Provide the (x, y) coordinate of the cell's center where the given text is located.  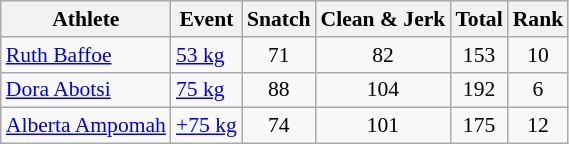
153 (478, 55)
Event (206, 19)
71 (279, 55)
Rank (538, 19)
Clean & Jerk (384, 19)
12 (538, 126)
101 (384, 126)
Snatch (279, 19)
10 (538, 55)
192 (478, 90)
6 (538, 90)
88 (279, 90)
+75 kg (206, 126)
Athlete (86, 19)
82 (384, 55)
104 (384, 90)
75 kg (206, 90)
175 (478, 126)
Dora Abotsi (86, 90)
74 (279, 126)
Ruth Baffoe (86, 55)
Total (478, 19)
53 kg (206, 55)
Alberta Ampomah (86, 126)
